Determine the [x, y] coordinate at the center of the cell enclosing the given text.  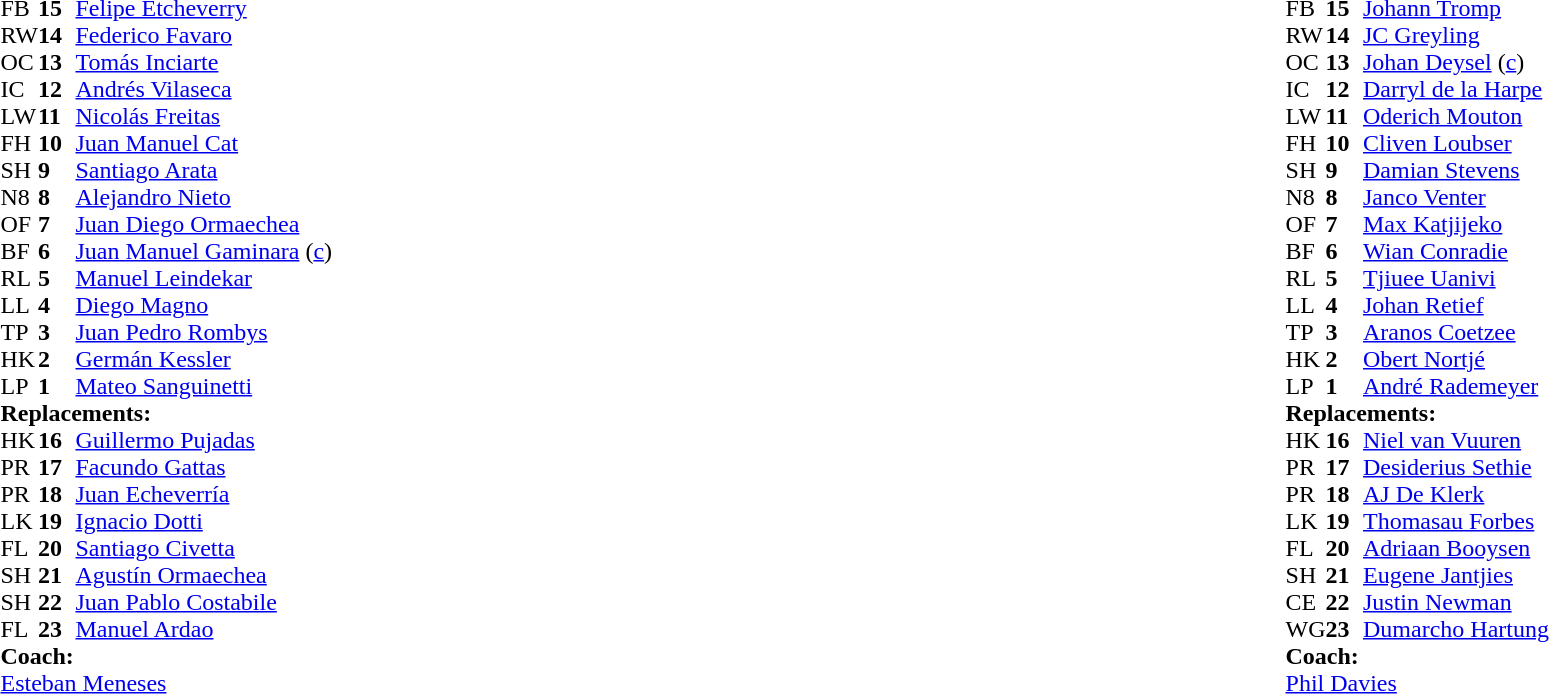
WG [1306, 630]
Darryl de la Harpe [1456, 90]
Juan Echeverría [204, 494]
Juan Pedro Rombys [204, 332]
Tomás Inciarte [204, 62]
Adriaan Booysen [1456, 548]
Ignacio Dotti [204, 522]
Manuel Ardao [204, 630]
Juan Pablo Costabile [204, 602]
Desiderius Sethie [1456, 468]
AJ De Klerk [1456, 494]
Janco Venter [1456, 198]
Facundo Gattas [204, 468]
Max Katjijeko [1456, 224]
Obert Nortjé [1456, 360]
Dumarcho Hartung [1456, 630]
Santiago Civetta [204, 548]
Aranos Coetzee [1456, 332]
Federico Favaro [204, 36]
Damian Stevens [1456, 170]
Thomasau Forbes [1456, 522]
Justin Newman [1456, 602]
Oderich Mouton [1456, 116]
Johan Retief [1456, 306]
Juan Manuel Gaminara (c) [204, 252]
Nicolás Freitas [204, 116]
Mateo Sanguinetti [204, 386]
Cliven Loubser [1456, 144]
Germán Kessler [204, 360]
Tjiuee Uanivi [1456, 278]
Santiago Arata [204, 170]
Manuel Leindekar [204, 278]
Johan Deysel (c) [1456, 62]
Juan Diego Ormaechea [204, 224]
JC Greyling [1456, 36]
Juan Manuel Cat [204, 144]
Alejandro Nieto [204, 198]
Andrés Vilaseca [204, 90]
Niel van Vuuren [1456, 440]
CE [1306, 602]
Eugene Jantjies [1456, 576]
André Rademeyer [1456, 386]
Wian Conradie [1456, 252]
Agustín Ormaechea [204, 576]
Guillermo Pujadas [204, 440]
Diego Magno [204, 306]
